Find where the given text appears and provide that cell's center as [x, y] coordinate. 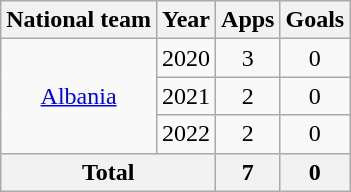
National team [79, 20]
2021 [186, 96]
Apps [248, 20]
2020 [186, 58]
Year [186, 20]
7 [248, 172]
2022 [186, 134]
Goals [315, 20]
Total [108, 172]
3 [248, 58]
Albania [79, 96]
